Output the [X, Y] coordinate of the center of the cell containing the given text.  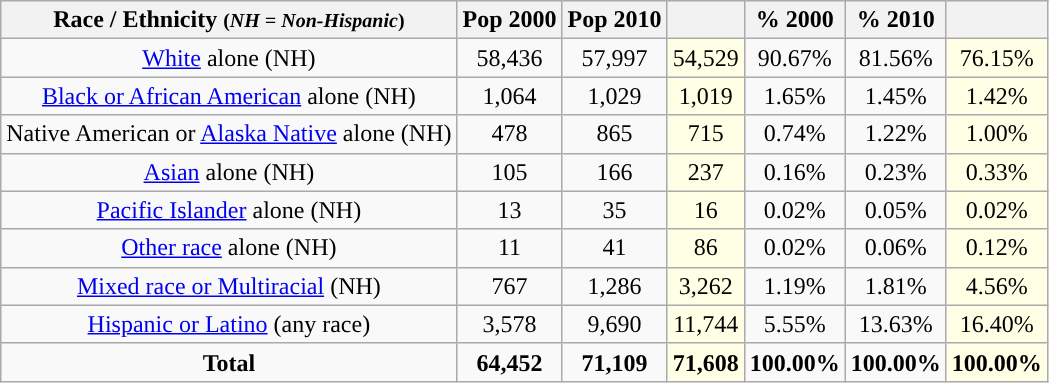
105 [510, 172]
71,109 [614, 362]
58,436 [510, 58]
1.65% [794, 96]
0.06% [896, 248]
Other race alone (NH) [229, 248]
16.40% [996, 324]
1,286 [614, 286]
0.23% [896, 172]
1.00% [996, 134]
Mixed race or Multiracial (NH) [229, 286]
11,744 [706, 324]
0.12% [996, 248]
3,578 [510, 324]
1.45% [896, 96]
767 [510, 286]
35 [614, 210]
76.15% [996, 58]
4.56% [996, 286]
1.81% [896, 286]
3,262 [706, 286]
5.55% [794, 324]
13.63% [896, 324]
9,690 [614, 324]
865 [614, 134]
16 [706, 210]
478 [510, 134]
71,608 [706, 362]
Native American or Alaska Native alone (NH) [229, 134]
41 [614, 248]
90.67% [794, 58]
11 [510, 248]
54,529 [706, 58]
715 [706, 134]
1,064 [510, 96]
1,019 [706, 96]
1.22% [896, 134]
0.05% [896, 210]
Pop 2010 [614, 20]
0.16% [794, 172]
1.42% [996, 96]
% 2010 [896, 20]
166 [614, 172]
Black or African American alone (NH) [229, 96]
Asian alone (NH) [229, 172]
13 [510, 210]
0.74% [794, 134]
White alone (NH) [229, 58]
% 2000 [794, 20]
Total [229, 362]
1.19% [794, 286]
Hispanic or Latino (any race) [229, 324]
1,029 [614, 96]
Race / Ethnicity (NH = Non-Hispanic) [229, 20]
Pacific Islander alone (NH) [229, 210]
64,452 [510, 362]
57,997 [614, 58]
Pop 2000 [510, 20]
0.33% [996, 172]
86 [706, 248]
81.56% [896, 58]
237 [706, 172]
